Provide the [X, Y] coordinate of the cell's center where the given text is located.  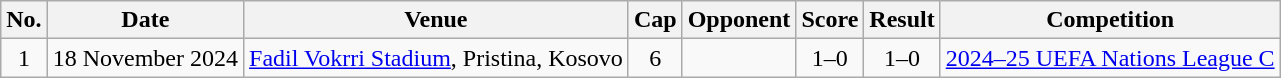
No. [24, 20]
Fadil Vokrri Stadium, Pristina, Kosovo [436, 58]
6 [655, 58]
Result [902, 20]
1 [24, 58]
Venue [436, 20]
18 November 2024 [145, 58]
Competition [1110, 20]
Score [830, 20]
Cap [655, 20]
2024–25 UEFA Nations League C [1110, 58]
Date [145, 20]
Opponent [739, 20]
